Extract the [x, y] coordinate from the center of the cell holding the provided text.  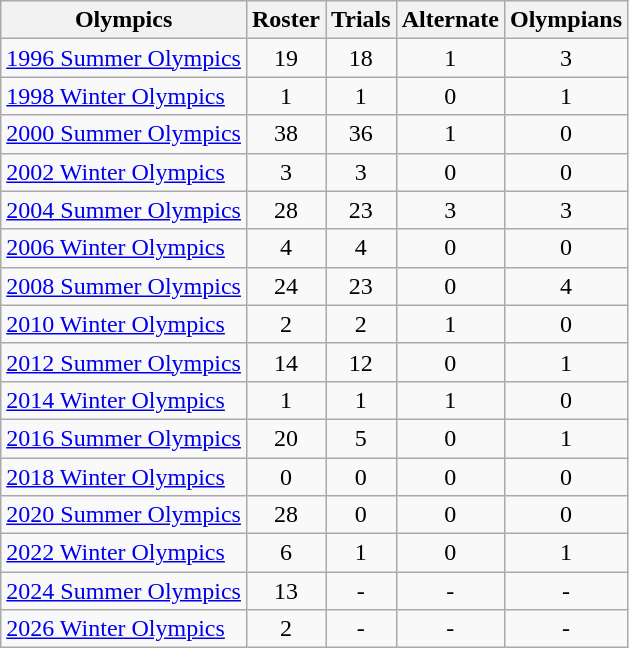
20 [286, 438]
2010 Winter Olympics [124, 324]
5 [362, 438]
18 [362, 58]
38 [286, 134]
36 [362, 134]
24 [286, 286]
Olympics [124, 20]
2012 Summer Olympics [124, 362]
2024 Summer Olympics [124, 591]
Roster [286, 20]
2020 Summer Olympics [124, 515]
2008 Summer Olympics [124, 286]
2006 Winter Olympics [124, 248]
1996 Summer Olympics [124, 58]
Alternate [450, 20]
2004 Summer Olympics [124, 210]
Trials [362, 20]
6 [286, 553]
2018 Winter Olympics [124, 477]
Olympians [566, 20]
19 [286, 58]
1998 Winter Olympics [124, 96]
13 [286, 591]
2022 Winter Olympics [124, 553]
2000 Summer Olympics [124, 134]
2016 Summer Olympics [124, 438]
14 [286, 362]
2002 Winter Olympics [124, 172]
12 [362, 362]
2014 Winter Olympics [124, 400]
2026 Winter Olympics [124, 629]
